Provide the [X, Y] coordinate of the cell's center where the given text is located.  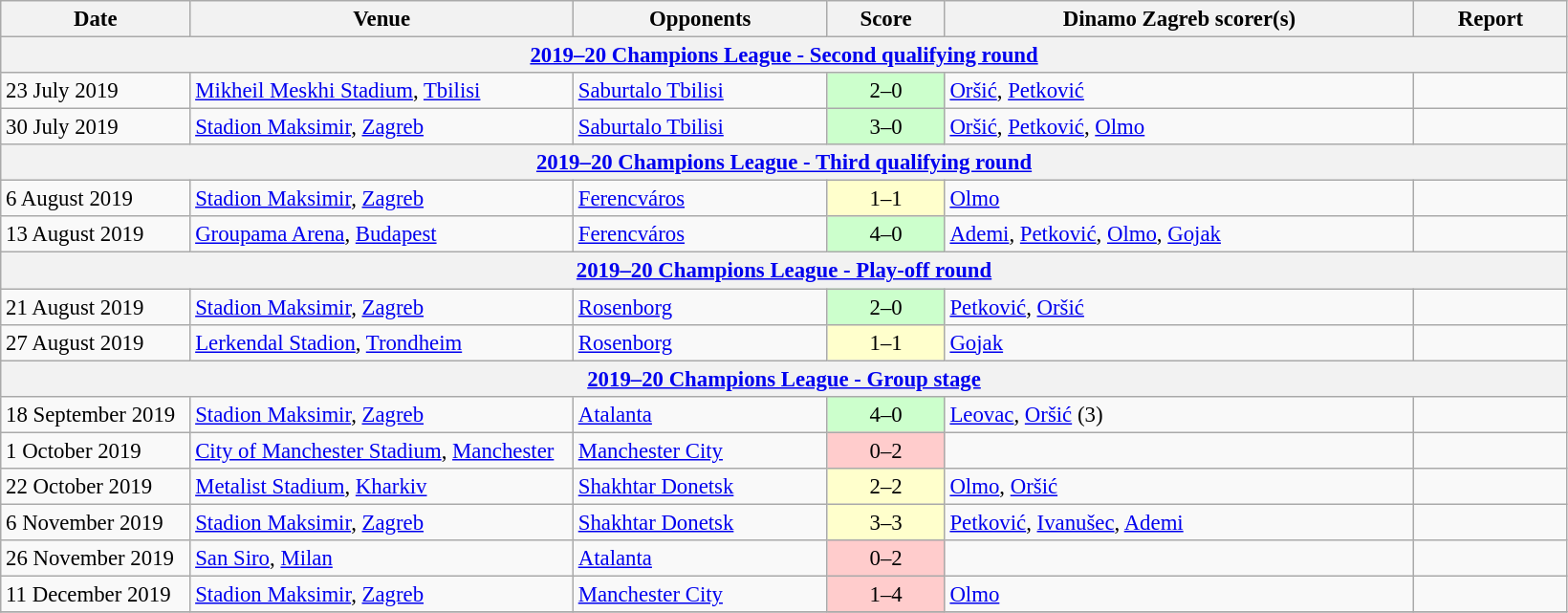
1 October 2019 [96, 450]
Date [96, 19]
Ademi, Petković, Olmo, Gojak [1180, 234]
2019–20 Champions League - Play-off round [784, 271]
13 August 2019 [96, 234]
Gojak [1180, 342]
2019–20 Champions League - Third qualifying round [784, 163]
Petković, Ivanušec, Ademi [1180, 522]
Dinamo Zagreb scorer(s) [1180, 19]
2019–20 Champions League - Second qualifying round [784, 55]
Olmo, Oršić [1180, 487]
Groupama Arena, Budapest [382, 234]
Petković, Oršić [1180, 307]
18 September 2019 [96, 414]
Oršić, Petković, Olmo [1180, 127]
23 July 2019 [96, 91]
Metalist Stadium, Kharkiv [382, 487]
City of Manchester Stadium, Manchester [382, 450]
2–2 [885, 487]
6 November 2019 [96, 522]
San Siro, Milan [382, 558]
Report [1492, 19]
26 November 2019 [96, 558]
1–4 [885, 594]
27 August 2019 [96, 342]
Venue [382, 19]
Leovac, Oršić (3) [1180, 414]
21 August 2019 [96, 307]
Score [885, 19]
Opponents [700, 19]
11 December 2019 [96, 594]
3–0 [885, 127]
Lerkendal Stadion, Trondheim [382, 342]
3–3 [885, 522]
6 August 2019 [96, 199]
30 July 2019 [96, 127]
Mikheil Meskhi Stadium, Tbilisi [382, 91]
2019–20 Champions League - Group stage [784, 379]
22 October 2019 [96, 487]
Oršić, Petković [1180, 91]
